Return [X, Y] of the center of cell containing provided text 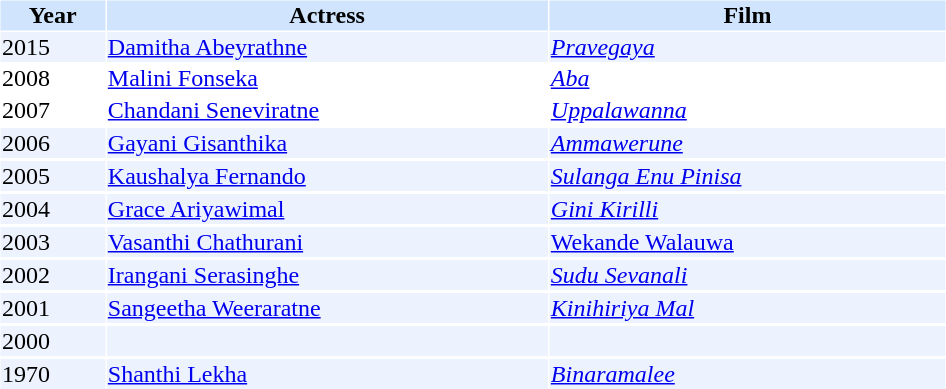
Damitha Abeyrathne [326, 47]
Chandani Seneviratne [326, 110]
2000 [52, 341]
Vasanthi Chathurani [326, 242]
Irangani Serasinghe [326, 275]
Sangeetha Weeraratne [326, 308]
Actress [326, 15]
Malini Fonseka [326, 79]
Gini Kirilli [747, 209]
Year [52, 15]
Aba [747, 79]
1970 [52, 374]
Pravegaya [747, 47]
2005 [52, 176]
Shanthi Lekha [326, 374]
2001 [52, 308]
Film [747, 15]
Ammawerune [747, 143]
Sulanga Enu Pinisa [747, 176]
Kaushalya Fernando [326, 176]
2006 [52, 143]
2015 [52, 47]
Grace Ariyawimal [326, 209]
Uppalawanna [747, 110]
2003 [52, 242]
Wekande Walauwa [747, 242]
2002 [52, 275]
2007 [52, 110]
Gayani Gisanthika [326, 143]
Binaramalee [747, 374]
Sudu Sevanali [747, 275]
2008 [52, 79]
Kinihiriya Mal [747, 308]
2004 [52, 209]
